Output the [X, Y] coordinate of the center of the cell containing the given text.  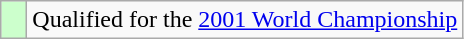
Qualified for the 2001 World Championship [245, 20]
